Locate the cell with the specified text and output its [X, Y] center coordinate. 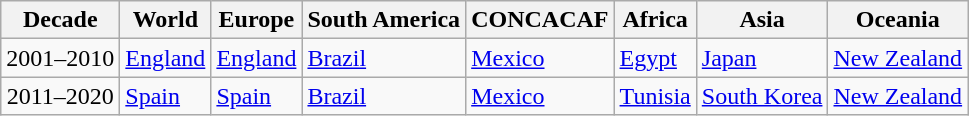
Tunisia [655, 96]
South America [384, 20]
2011–2020 [60, 96]
CONCACAF [540, 20]
Asia [762, 20]
Africa [655, 20]
Europe [256, 20]
World [166, 20]
2001–2010 [60, 58]
Japan [762, 58]
Egypt [655, 58]
Oceania [898, 20]
Decade [60, 20]
South Korea [762, 96]
